Pinpoint the cell where the given text exists, returning its (X, Y) midpoint coordinate. 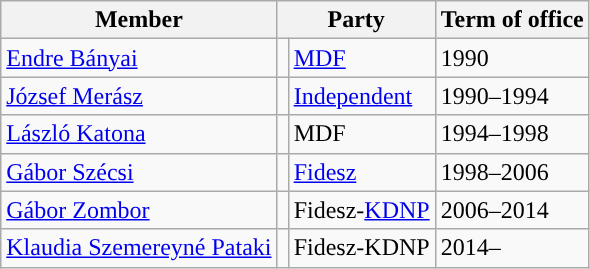
1990 (512, 58)
László Katona (139, 134)
Endre Bányai (139, 58)
Gábor Zombor (139, 210)
Independent (362, 96)
1990–1994 (512, 96)
Gábor Szécsi (139, 172)
Term of office (512, 20)
2006–2014 (512, 210)
1998–2006 (512, 172)
Fidesz (362, 172)
Klaudia Szemereyné Pataki (139, 248)
Party (356, 20)
1994–1998 (512, 134)
József Merász (139, 96)
2014– (512, 248)
Member (139, 20)
